Capture the cell that displays the provided text and extract its [X, Y] central coordinate. 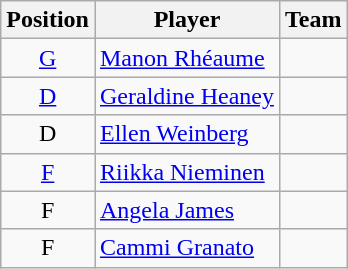
Angela James [186, 210]
Geraldine Heaney [186, 96]
Cammi Granato [186, 248]
Ellen Weinberg [186, 134]
Manon Rhéaume [186, 58]
G [48, 58]
Player [186, 20]
Riikka Nieminen [186, 172]
Team [313, 20]
Position [48, 20]
